Locate the cell with the specified text and output its (x, y) center coordinate. 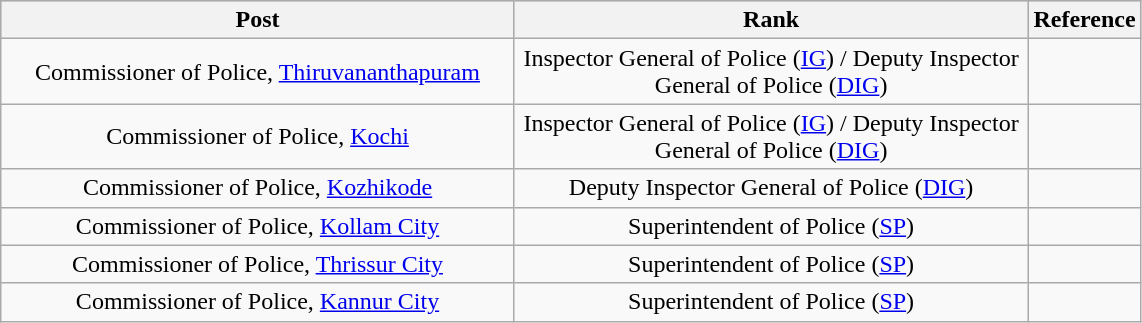
Commissioner of Police, Thiruvananthapuram (258, 72)
Rank (771, 20)
Reference (1084, 20)
Commissioner of Police, Kollam City (258, 226)
Post (258, 20)
Commissioner of Police, Thrissur City (258, 264)
Deputy Inspector General of Police (DIG) (771, 188)
Commissioner of Police, Kochi (258, 136)
Commissioner of Police, Kannur City (258, 302)
Commissioner of Police, Kozhikode (258, 188)
